Locate the cell with the specified text and output its [X, Y] center coordinate. 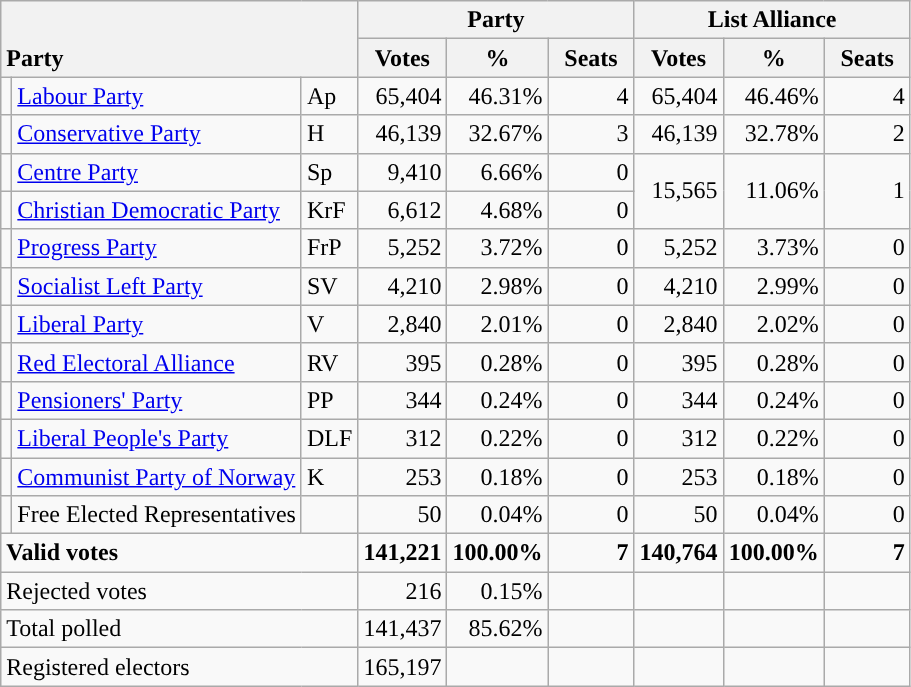
Red Electoral Alliance [157, 362]
141,437 [402, 629]
2 [867, 134]
Total polled [180, 629]
85.62% [498, 629]
DLF [329, 438]
RV [329, 362]
Communist Party of Norway [157, 477]
9,410 [402, 172]
0.15% [498, 591]
140,764 [678, 553]
141,221 [402, 553]
15,565 [678, 191]
V [329, 324]
Liberal Party [157, 324]
46.31% [498, 96]
K [329, 477]
PP [329, 400]
Rejected votes [180, 591]
32.78% [774, 134]
1 [867, 191]
46.46% [774, 96]
11.06% [774, 191]
List Alliance [772, 20]
3.73% [774, 248]
6.66% [498, 172]
3 [591, 134]
Conservative Party [157, 134]
Socialist Left Party [157, 286]
2.02% [774, 324]
FrP [329, 248]
2.99% [774, 286]
3.72% [498, 248]
Centre Party [157, 172]
Christian Democratic Party [157, 210]
Liberal People's Party [157, 438]
Sp [329, 172]
Valid votes [180, 553]
KrF [329, 210]
Free Elected Representatives [157, 515]
6,612 [402, 210]
4.68% [498, 210]
2.98% [498, 286]
H [329, 134]
2.01% [498, 324]
Ap [329, 96]
SV [329, 286]
32.67% [498, 134]
165,197 [402, 667]
Labour Party [157, 96]
Pensioners' Party [157, 400]
Registered electors [180, 667]
Progress Party [157, 248]
216 [402, 591]
